Provide the [x, y] coordinate of the cell's center where the given text is located.  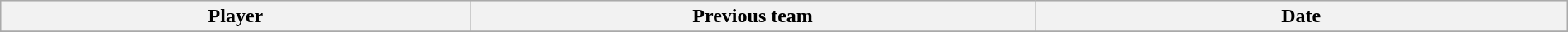
Date [1301, 16]
Player [236, 16]
Previous team [753, 16]
